Capture the cell that displays the provided text and extract its [x, y] central coordinate. 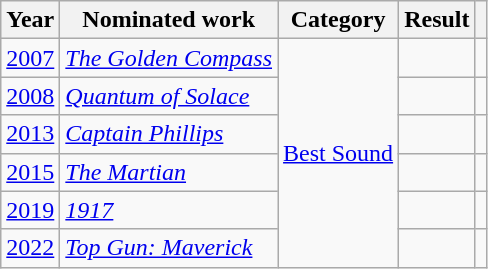
2015 [30, 172]
Best Sound [338, 153]
The Golden Compass [169, 58]
Category [338, 20]
Quantum of Solace [169, 96]
2013 [30, 134]
Nominated work [169, 20]
2019 [30, 210]
Captain Phillips [169, 134]
2007 [30, 58]
2008 [30, 96]
Year [30, 20]
1917 [169, 210]
Top Gun: Maverick [169, 248]
2022 [30, 248]
Result [437, 20]
The Martian [169, 172]
